Scan for the cell matching the given text and deliver its (X, Y) coordinate at center. 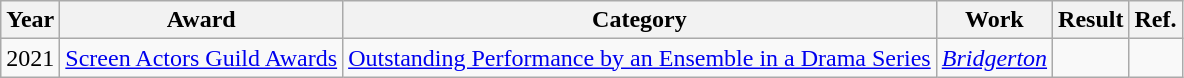
Bridgerton (994, 58)
Result (1091, 20)
Outstanding Performance by an Ensemble in a Drama Series (640, 58)
Screen Actors Guild Awards (202, 58)
2021 (30, 58)
Year (30, 20)
Award (202, 20)
Work (994, 20)
Ref. (1156, 20)
Category (640, 20)
